Capture the cell that displays the provided text and extract its [X, Y] central coordinate. 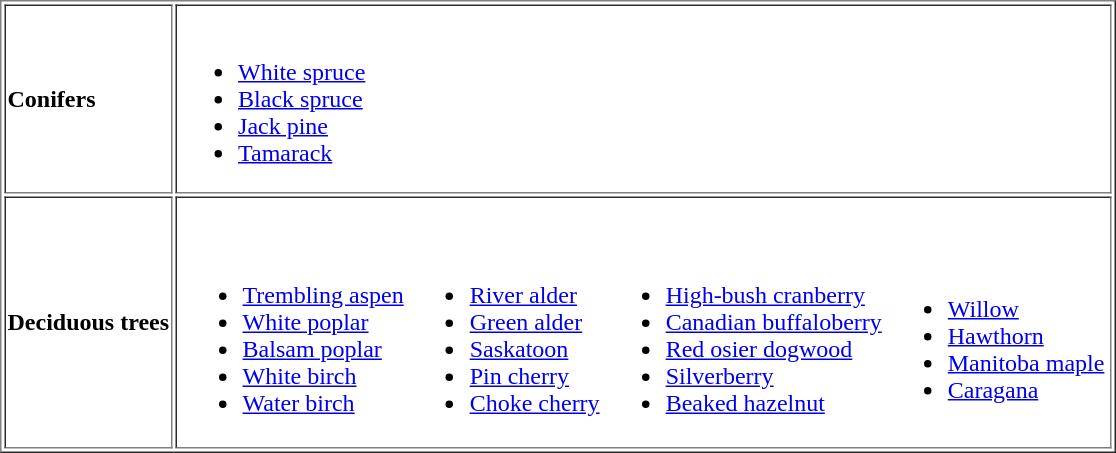
WillowHawthornManitoba mapleCaragana [996, 336]
White spruceBlack spruceJack pineTamarack [644, 98]
Trembling aspenWhite poplarBalsam poplarWhite birchWater birch [293, 336]
High-bush cranberryCanadian buffaloberryRed osier dogwoodSilverberryBeaked hazelnut [744, 336]
Deciduous trees [88, 322]
River alderGreen alderSaskatoonPin cherryChoke cherry [504, 336]
Conifers [88, 98]
